Locate the cell with the specified text and output its [X, Y] center coordinate. 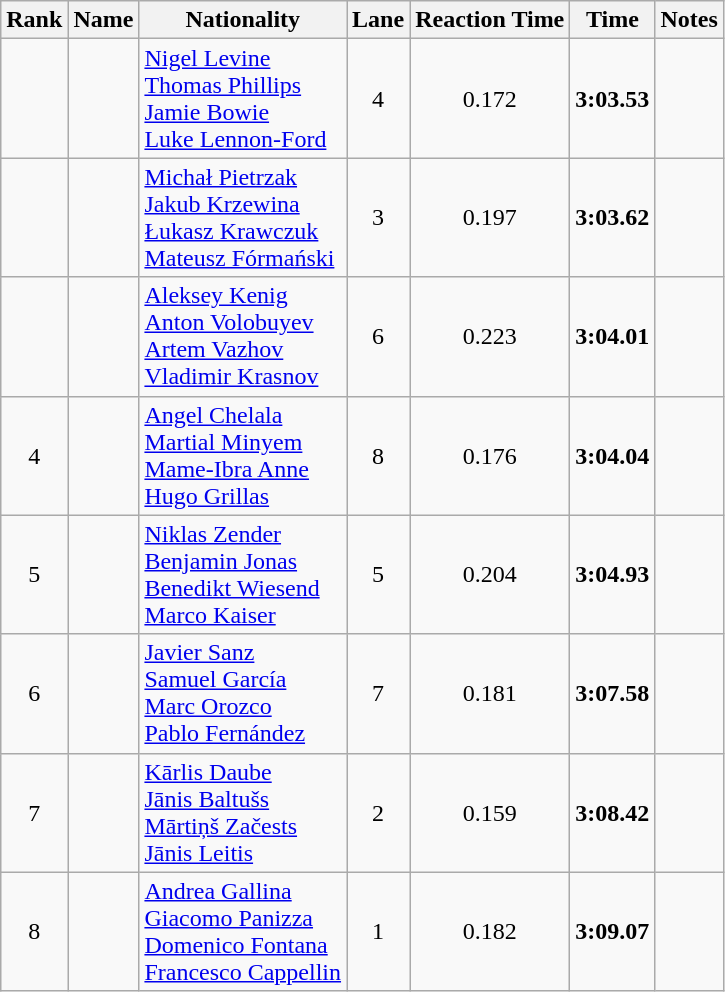
Lane [378, 20]
Angel ChelalaMartial MinyemMame-Ibra AnneHugo Grillas [243, 456]
Aleksey KenigAnton VolobuyevArtem VazhovVladimir Krasnov [243, 336]
0.176 [490, 456]
Michał PietrzakJakub KrzewinaŁukasz KrawczukMateusz Fórmański [243, 218]
Niklas ZenderBenjamin JonasBenedikt WiesendMarco Kaiser [243, 574]
3:04.04 [612, 456]
2 [378, 812]
Time [612, 20]
Kārlis DaubeJānis BaltušsMārtiņš ZačestsJānis Leitis [243, 812]
3:04.01 [612, 336]
0.204 [490, 574]
3:08.42 [612, 812]
0.181 [490, 694]
3:04.93 [612, 574]
3:03.53 [612, 98]
0.197 [490, 218]
0.172 [490, 98]
3:09.07 [612, 932]
1 [378, 932]
Reaction Time [490, 20]
3:03.62 [612, 218]
Rank [34, 20]
Notes [689, 20]
3:07.58 [612, 694]
Name [104, 20]
Andrea GallinaGiacomo PanizzaDomenico FontanaFrancesco Cappellin [243, 932]
0.159 [490, 812]
Nigel LevineThomas PhillipsJamie BowieLuke Lennon-Ford [243, 98]
0.182 [490, 932]
0.223 [490, 336]
3 [378, 218]
Nationality [243, 20]
Javier SanzSamuel GarcíaMarc OrozcoPablo Fernández [243, 694]
